Return the [X, Y] coordinate for the center point of the cell that contains the specified text.  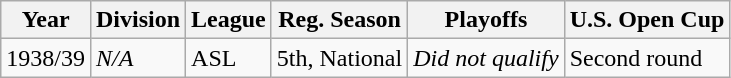
5th, National [339, 58]
U.S. Open Cup [647, 20]
N/A [138, 58]
1938/39 [46, 58]
Second round [647, 58]
League [229, 20]
Division [138, 20]
Reg. Season [339, 20]
Playoffs [486, 20]
ASL [229, 58]
Year [46, 20]
Did not qualify [486, 58]
